Return (x, y) of the center of cell containing provided text 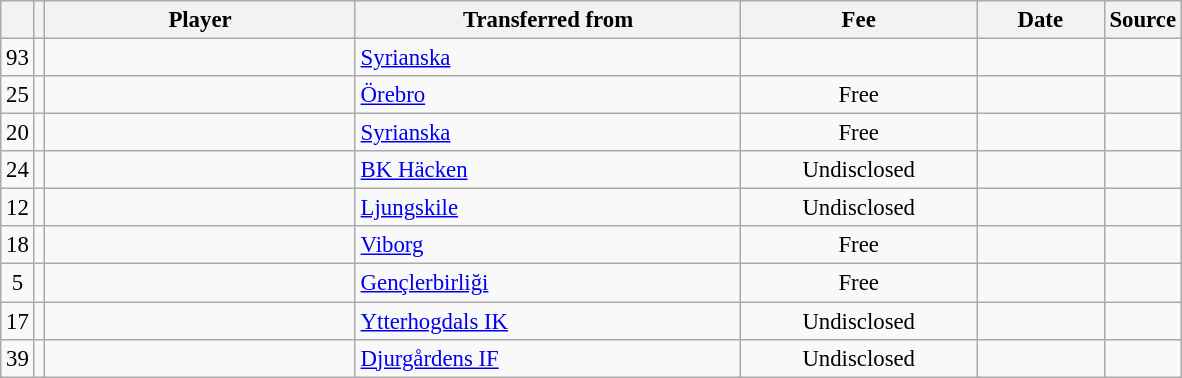
Player (200, 20)
Ljungskile (548, 208)
12 (18, 208)
5 (18, 283)
24 (18, 170)
Ytterhogdals IK (548, 321)
Viborg (548, 245)
18 (18, 245)
Source (1142, 20)
Gençlerbirliği (548, 283)
39 (18, 358)
BK Häcken (548, 170)
Djurgårdens IF (548, 358)
20 (18, 133)
Örebro (548, 95)
Fee (859, 20)
Transferred from (548, 20)
17 (18, 321)
Date (1040, 20)
25 (18, 95)
93 (18, 58)
